Scan for the cell matching the given text and deliver its (x, y) coordinate at center. 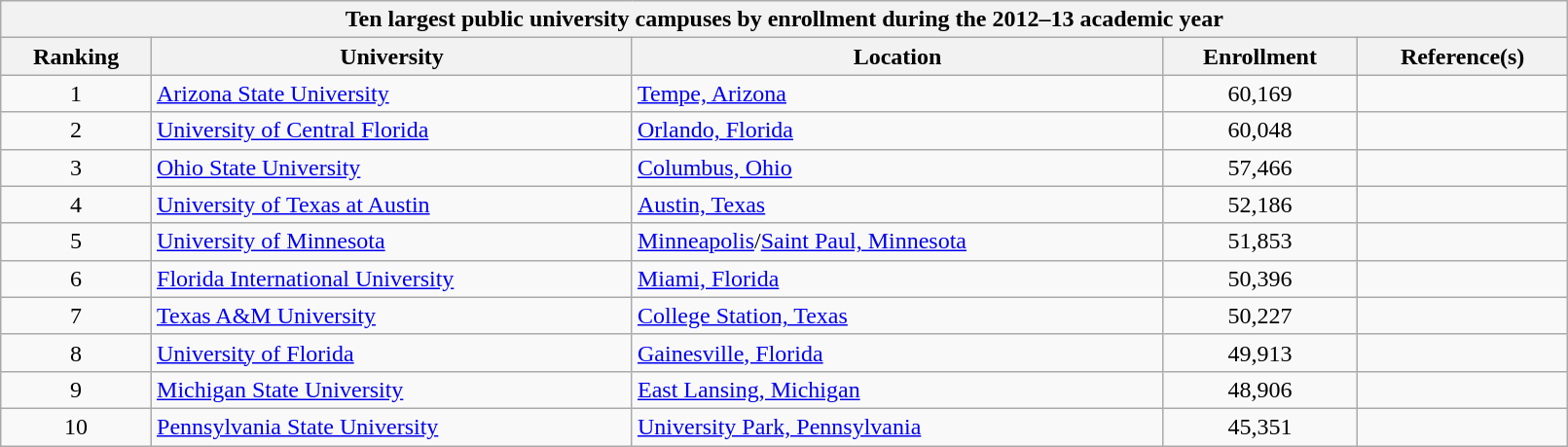
6 (76, 279)
50,396 (1260, 279)
49,913 (1260, 353)
University (392, 56)
University Park, Pennsylvania (897, 427)
Pennsylvania State University (392, 427)
10 (76, 427)
Enrollment (1260, 56)
60,169 (1260, 93)
57,466 (1260, 168)
Orlando, Florida (897, 130)
5 (76, 242)
Arizona State University (392, 93)
8 (76, 353)
Reference(s) (1462, 56)
1 (76, 93)
Minneapolis/Saint Paul, Minnesota (897, 242)
University of Florida (392, 353)
University of Central Florida (392, 130)
3 (76, 168)
60,048 (1260, 130)
Gainesville, Florida (897, 353)
Ranking (76, 56)
University of Texas at Austin (392, 205)
Tempe, Arizona (897, 93)
Texas A&M University (392, 316)
51,853 (1260, 242)
2 (76, 130)
College Station, Texas (897, 316)
9 (76, 390)
50,227 (1260, 316)
East Lansing, Michigan (897, 390)
Location (897, 56)
4 (76, 205)
7 (76, 316)
Ohio State University (392, 168)
45,351 (1260, 427)
Miami, Florida (897, 279)
Columbus, Ohio (897, 168)
Ten largest public university campuses by enrollment during the 2012–13 academic year (784, 19)
Florida International University (392, 279)
Michigan State University (392, 390)
Austin, Texas (897, 205)
52,186 (1260, 205)
University of Minnesota (392, 242)
48,906 (1260, 390)
